Identify which cell holds the provided text, then report its [x, y] central coordinate. 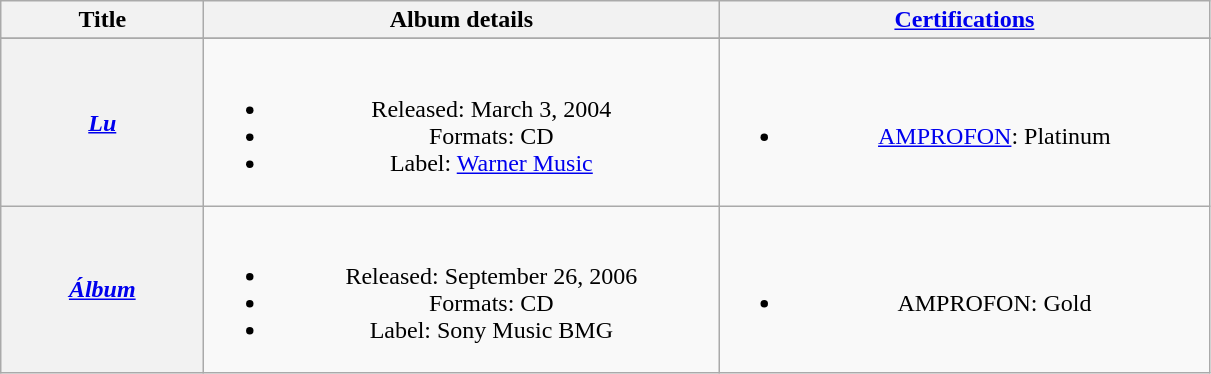
Released: March 3, 2004Formats: CDLabel: Warner Music [462, 122]
Title [102, 20]
Lu [102, 122]
AMPROFON: Gold [964, 290]
Released: September 26, 2006Formats: CDLabel: Sony Music BMG [462, 290]
Álbum [102, 290]
AMPROFON: Platinum [964, 122]
Album details [462, 20]
Certifications [964, 20]
